Provide the [X, Y] coordinate of the cell's center where the given text is located.  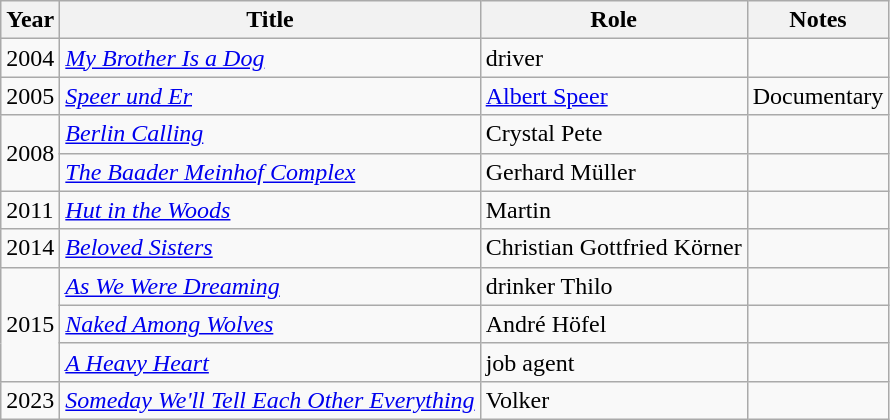
Title [270, 20]
Year [30, 20]
Martin [614, 210]
Naked Among Wolves [270, 324]
drinker Thilo [614, 286]
2011 [30, 210]
Beloved Sisters [270, 248]
2005 [30, 96]
Speer und Er [270, 96]
Christian Gottfried Körner [614, 248]
job agent [614, 362]
2014 [30, 248]
A Heavy Heart [270, 362]
driver [614, 58]
Notes [818, 20]
2004 [30, 58]
2015 [30, 324]
2008 [30, 153]
Gerhard Müller [614, 172]
Berlin Calling [270, 134]
Someday We'll Tell Each Other Everything [270, 400]
As We Were Dreaming [270, 286]
Hut in the Woods [270, 210]
Role [614, 20]
My Brother Is a Dog [270, 58]
2023 [30, 400]
Documentary [818, 96]
André Höfel [614, 324]
Albert Speer [614, 96]
The Baader Meinhof Complex [270, 172]
Volker [614, 400]
Crystal Pete [614, 134]
